Identify which cell holds the provided text, then report its (x, y) central coordinate. 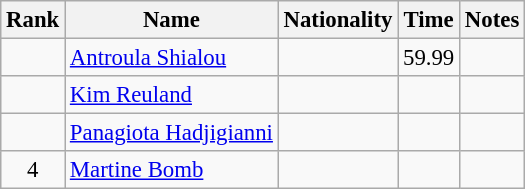
Martine Bomb (172, 170)
Panagiota Hadjigianni (172, 133)
Time (429, 20)
Kim Reuland (172, 95)
Nationality (338, 20)
Antroula Shialou (172, 58)
59.99 (429, 58)
Name (172, 20)
Rank (33, 20)
4 (33, 170)
Notes (492, 20)
